For the text-containing cell, return its midpoint in (x, y) coordinate format. 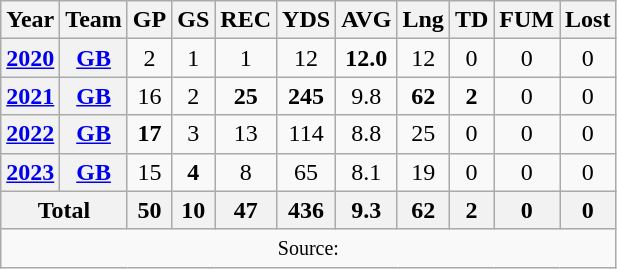
2022 (30, 134)
Source: (308, 248)
19 (423, 172)
YDS (306, 20)
FUM (527, 20)
8 (246, 172)
16 (149, 96)
17 (149, 134)
2020 (30, 58)
8.8 (366, 134)
65 (306, 172)
Year (30, 20)
Lng (423, 20)
10 (194, 210)
12.0 (366, 58)
13 (246, 134)
114 (306, 134)
15 (149, 172)
AVG (366, 20)
2021 (30, 96)
TD (471, 20)
3 (194, 134)
245 (306, 96)
GP (149, 20)
Lost (588, 20)
REC (246, 20)
8.1 (366, 172)
GS (194, 20)
47 (246, 210)
9.8 (366, 96)
4 (194, 172)
2023 (30, 172)
436 (306, 210)
9.3 (366, 210)
50 (149, 210)
Team (94, 20)
Total (64, 210)
